Pinpoint the cell where the given text exists, returning its (x, y) midpoint coordinate. 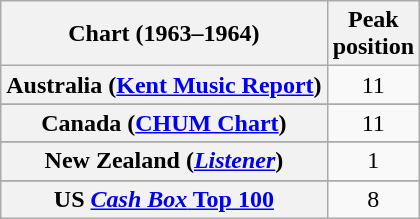
Chart (1963–1964) (164, 34)
US Cash Box Top 100 (164, 199)
8 (373, 199)
Canada (CHUM Chart) (164, 123)
1 (373, 161)
Peakposition (373, 34)
New Zealand (Listener) (164, 161)
Australia (Kent Music Report) (164, 85)
